Return [x, y] of the center of cell containing provided text 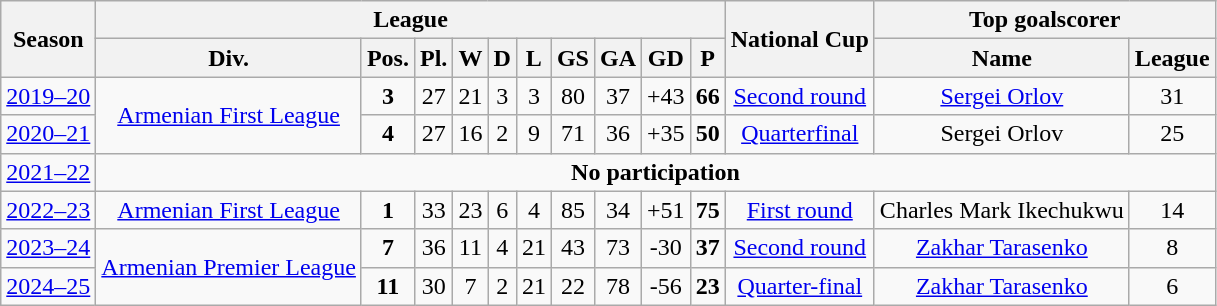
66 [708, 96]
71 [572, 134]
16 [470, 134]
First round [800, 210]
73 [618, 248]
9 [534, 134]
2022–23 [48, 210]
-30 [666, 248]
43 [572, 248]
+43 [666, 96]
2023–24 [48, 248]
50 [708, 134]
Season [48, 39]
GD [666, 58]
2024–25 [48, 286]
Pos. [388, 58]
+51 [666, 210]
Top goalscorer [1044, 20]
25 [1172, 134]
75 [708, 210]
8 [1172, 248]
W [470, 58]
78 [618, 286]
1 [388, 210]
30 [433, 286]
Charles Mark Ikechukwu [1002, 210]
GA [618, 58]
Quarterfinal [800, 134]
Quarter-final [800, 286]
31 [1172, 96]
85 [572, 210]
Armenian Premier League [229, 267]
2019–20 [48, 96]
No participation [656, 172]
-56 [666, 286]
34 [618, 210]
National Cup [800, 39]
2020–21 [48, 134]
14 [1172, 210]
80 [572, 96]
Name [1002, 58]
+35 [666, 134]
33 [433, 210]
Div. [229, 58]
P [708, 58]
D [502, 58]
GS [572, 58]
Pl. [433, 58]
L [534, 58]
2021–22 [48, 172]
22 [572, 286]
